Detect which cell encompasses the target text, then output its [x, y] center coordinate. 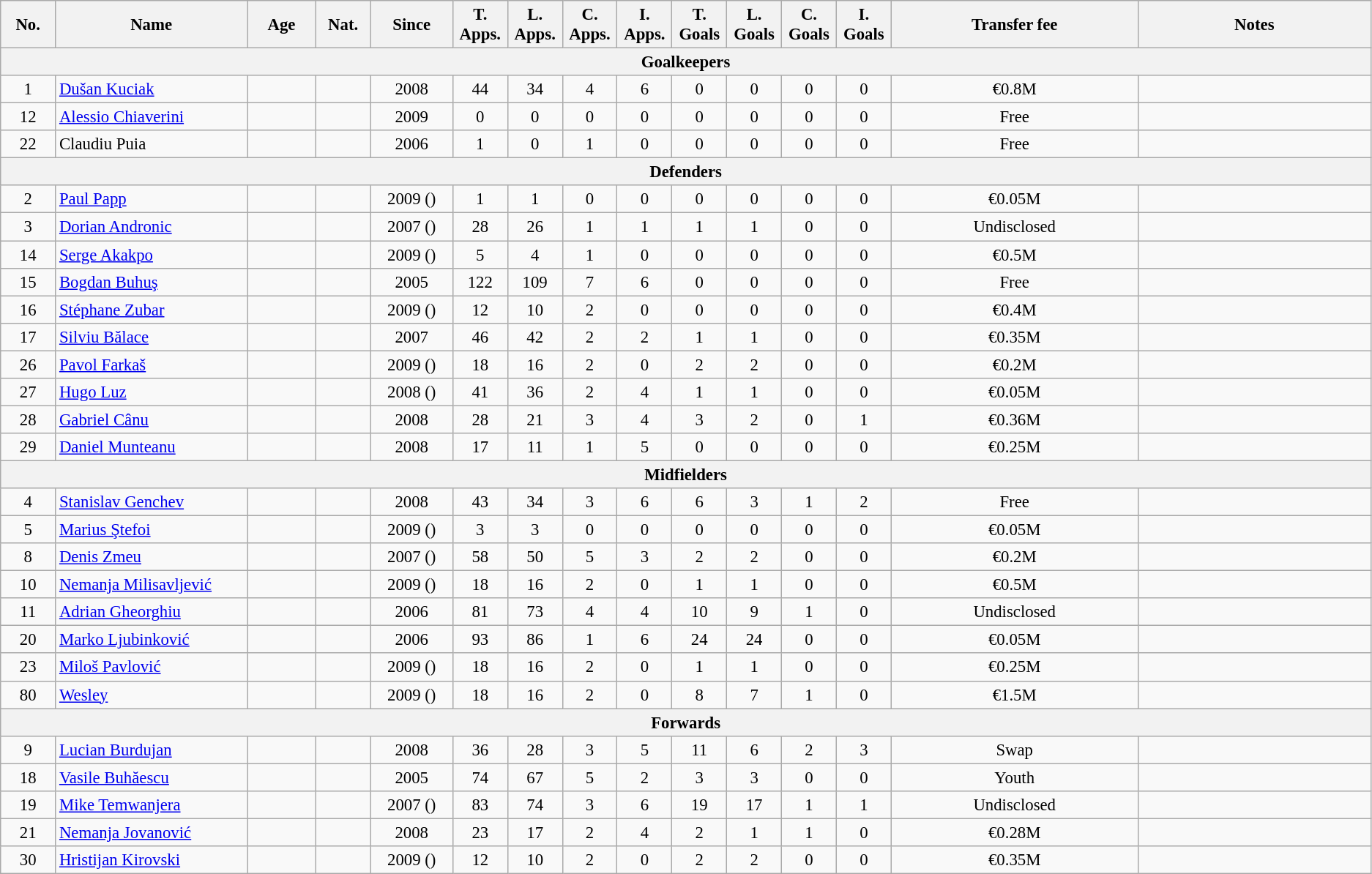
Transfer fee [1015, 25]
43 [480, 502]
Stéphane Zubar [152, 310]
Wesley [152, 695]
Youth [1015, 777]
Since [411, 25]
2007 [411, 337]
Claudiu Puia [152, 144]
Defenders [686, 172]
L. Apps. [534, 25]
73 [534, 612]
I. Goals [864, 25]
Marius Ştefoi [152, 530]
Denis Zmeu [152, 557]
Bogdan Buhuş [152, 282]
Silviu Bălace [152, 337]
2009 [411, 117]
Vasile Buhăescu [152, 777]
Hugo Luz [152, 392]
No. [28, 25]
Midfielders [686, 474]
T. Goals [700, 25]
Hristijan Kirovski [152, 860]
50 [534, 557]
Miloš Pavlović [152, 668]
Forwards [686, 722]
Goalkeepers [686, 62]
Mike Temwanjera [152, 805]
Lucian Burdujan [152, 750]
2008 () [411, 392]
81 [480, 612]
I. Apps. [644, 25]
122 [480, 282]
Alessio Chiaverini [152, 117]
€0.8M [1015, 89]
86 [534, 640]
Nemanja Jovanović [152, 832]
44 [480, 89]
Age [282, 25]
€0.4M [1015, 310]
Pavol Farkaš [152, 365]
109 [534, 282]
Gabriel Cânu [152, 419]
Serge Akakpo [152, 255]
46 [480, 337]
67 [534, 777]
80 [28, 695]
15 [28, 282]
83 [480, 805]
Stanislav Genchev [152, 502]
L. Goals [754, 25]
Swap [1015, 750]
€0.28M [1015, 832]
Paul Papp [152, 200]
Adrian Gheorghiu [152, 612]
29 [28, 447]
T. Apps. [480, 25]
42 [534, 337]
22 [28, 144]
Name [152, 25]
20 [28, 640]
27 [28, 392]
C. Goals [810, 25]
93 [480, 640]
Notes [1254, 25]
€0.36M [1015, 419]
41 [480, 392]
Dušan Kuciak [152, 89]
Daniel Munteanu [152, 447]
Dorian Andronic [152, 227]
C. Apps. [590, 25]
Nemanja Milisavljević [152, 585]
Nat. [343, 25]
€1.5M [1015, 695]
14 [28, 255]
Marko Ljubinković [152, 640]
30 [28, 860]
58 [480, 557]
